Locate the cell with the specified text and output its [X, Y] center coordinate. 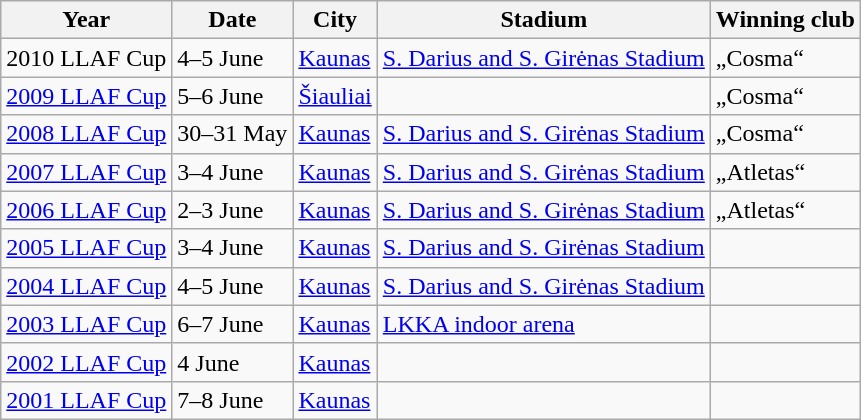
Stadium [544, 20]
2004 LLAF Cup [86, 286]
6–7 June [232, 324]
City [335, 20]
2001 LLAF Cup [86, 400]
30–31 May [232, 134]
Šiauliai [335, 96]
Year [86, 20]
Winning club [785, 20]
2–3 June [232, 210]
LKKA indoor arena [544, 324]
7–8 June [232, 400]
2003 LLAF Cup [86, 324]
2009 LLAF Cup [86, 96]
2005 LLAF Cup [86, 248]
2002 LLAF Cup [86, 362]
Date [232, 20]
2008 LLAF Cup [86, 134]
4 June [232, 362]
2007 LLAF Cup [86, 172]
5–6 June [232, 96]
2006 LLAF Cup [86, 210]
2010 LLAF Cup [86, 58]
